Extract the [X, Y] coordinate from the center of the cell holding the provided text.  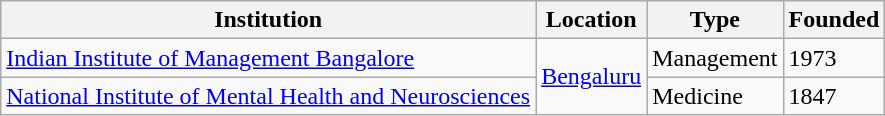
Indian Institute of Management Bangalore [268, 58]
Management [715, 58]
Institution [268, 20]
Founded [834, 20]
1973 [834, 58]
Type [715, 20]
1847 [834, 96]
Location [592, 20]
Medicine [715, 96]
Bengaluru [592, 77]
National Institute of Mental Health and Neurosciences [268, 96]
